Pinpoint the cell where the given text exists, returning its (X, Y) midpoint coordinate. 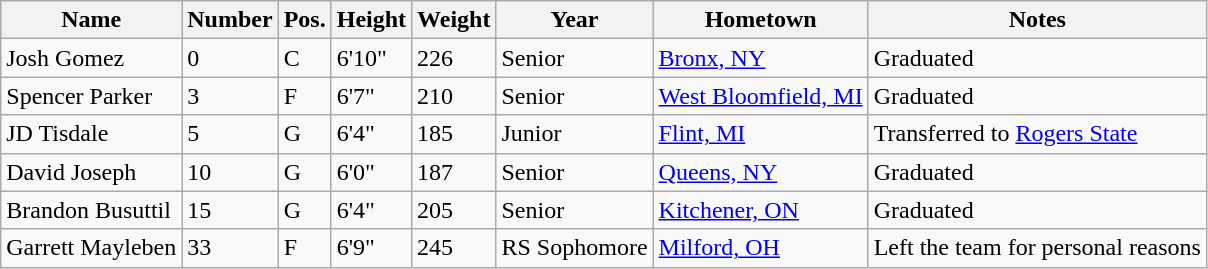
Flint, MI (760, 134)
JD Tisdale (92, 134)
Number (230, 20)
226 (454, 58)
Spencer Parker (92, 96)
Year (574, 20)
Left the team for personal reasons (1037, 248)
3 (230, 96)
Bronx, NY (760, 58)
Brandon Busuttil (92, 210)
West Bloomfield, MI (760, 96)
Queens, NY (760, 172)
Garrett Mayleben (92, 248)
Kitchener, ON (760, 210)
RS Sophomore (574, 248)
210 (454, 96)
Junior (574, 134)
0 (230, 58)
Pos. (304, 20)
Milford, OH (760, 248)
Name (92, 20)
Transferred to Rogers State (1037, 134)
6'10" (371, 58)
6'0" (371, 172)
5 (230, 134)
6'9" (371, 248)
33 (230, 248)
Height (371, 20)
245 (454, 248)
Weight (454, 20)
187 (454, 172)
6'7" (371, 96)
10 (230, 172)
Notes (1037, 20)
C (304, 58)
Hometown (760, 20)
15 (230, 210)
David Joseph (92, 172)
205 (454, 210)
185 (454, 134)
Josh Gomez (92, 58)
